Locate the cell with the specified text and output its [X, Y] center coordinate. 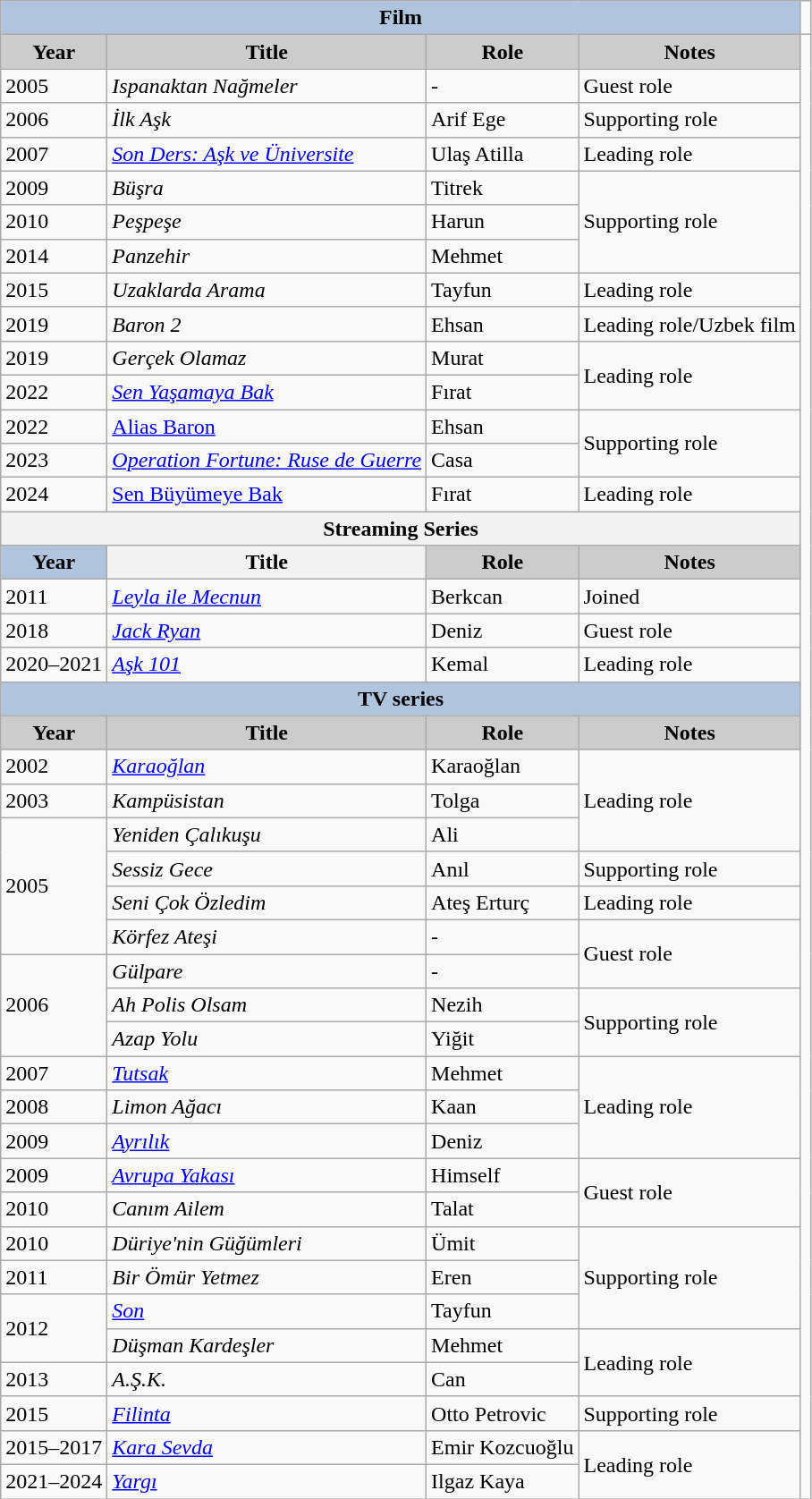
Kampüsistan [266, 800]
Düriye'nin Güğümleri [266, 1243]
Baron 2 [266, 324]
Uzaklarda Arama [266, 290]
2024 [54, 495]
Gülpare [266, 970]
İlk Aşk [266, 120]
Limon Ağacı [266, 1107]
Sen Büyümeye Bak [266, 495]
Avrupa Yakası [266, 1175]
Arif Ege [503, 120]
Tutsak [266, 1073]
2015–2017 [54, 1447]
2018 [54, 631]
Joined [689, 597]
Film [401, 18]
Peşpeşe [266, 222]
Casa [503, 461]
Can [503, 1379]
Kemal [503, 665]
2002 [54, 766]
Murat [503, 358]
Streaming Series [401, 529]
2020–2021 [54, 665]
Ümit [503, 1243]
Filinta [266, 1413]
2013 [54, 1379]
TV series [401, 699]
Emir Kozcuoğlu [503, 1447]
Yeniden Çalıkuşu [266, 834]
Düşman Kardeşler [266, 1345]
2012 [54, 1328]
Son [266, 1311]
Büşra [266, 188]
Otto Petrovic [503, 1413]
Nezih [503, 1005]
A.Ş.K. [266, 1379]
Aşk 101 [266, 665]
Operation Fortune: Ruse de Guerre [266, 461]
Ateş Erturç [503, 902]
Yargı [266, 1481]
Ilgaz Kaya [503, 1481]
Eren [503, 1277]
Panzehir [266, 256]
Berkcan [503, 597]
2014 [54, 256]
Kara Sevda [266, 1447]
Anıl [503, 868]
Jack Ryan [266, 631]
Sen Yaşamaya Bak [266, 392]
Himself [503, 1175]
Titrek [503, 188]
Sessiz Gece [266, 868]
Ispanaktan Nağmeler [266, 86]
Canım Ailem [266, 1209]
Ah Polis Olsam [266, 1005]
Azap Yolu [266, 1039]
2021–2024 [54, 1481]
Alias Baron [266, 427]
Ulaş Atilla [503, 154]
Leading role/Uzbek film [689, 324]
Talat [503, 1209]
Son Ders: Aşk ve Üniversite [266, 154]
Körfez Ateşi [266, 936]
2023 [54, 461]
Seni Çok Özledim [266, 902]
Bir Ömür Yetmez [266, 1277]
Leyla ile Mecnun [266, 597]
Tolga [503, 800]
Gerçek Olamaz [266, 358]
Harun [503, 222]
Ayrılık [266, 1141]
Kaan [503, 1107]
2008 [54, 1107]
Yiğit [503, 1039]
2003 [54, 800]
Ali [503, 834]
